For the text-containing cell, return its midpoint in (x, y) coordinate format. 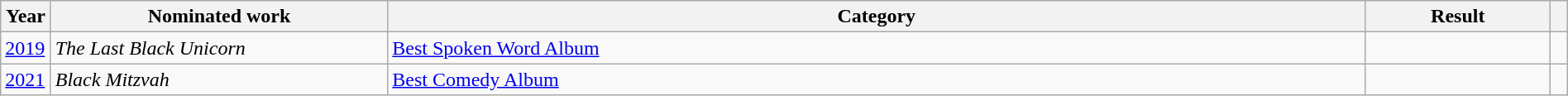
Best Comedy Album (877, 79)
Category (877, 17)
Nominated work (219, 17)
Black Mitzvah (219, 79)
Result (1458, 17)
Best Spoken Word Album (877, 48)
2021 (26, 79)
The Last Black Unicorn (219, 48)
Year (26, 17)
2019 (26, 48)
